Extract the [x, y] coordinate from the center of the cell holding the provided text.  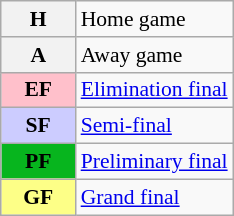
PF [38, 162]
EF [38, 90]
Grand final [154, 197]
A [38, 55]
Home game [154, 19]
Elimination final [154, 90]
SF [38, 126]
H [38, 19]
GF [38, 197]
Away game [154, 55]
Preliminary final [154, 162]
Semi-final [154, 126]
